Pinpoint the cell where the given text exists, returning its [x, y] midpoint coordinate. 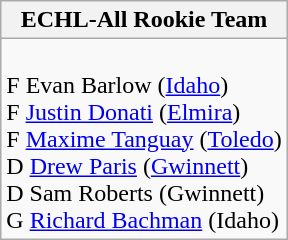
ECHL-All Rookie Team [144, 20]
F Evan Barlow (Idaho) F Justin Donati (Elmira) F Maxime Tanguay (Toledo) D Drew Paris (Gwinnett) D Sam Roberts (Gwinnett) G Richard Bachman (Idaho) [144, 139]
